From the cell containing the given text, extract its center point as (X, Y) coordinate. 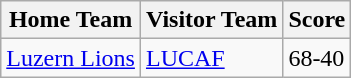
Visitor Team (211, 20)
Score (317, 20)
LUCAF (211, 58)
Luzern Lions (71, 58)
Home Team (71, 20)
68-40 (317, 58)
